Find where the given text appears and provide that cell's center as [X, Y] coordinate. 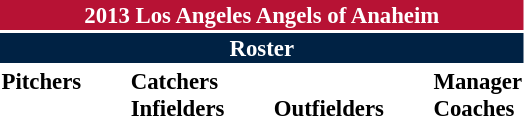
2013 Los Angeles Angels of Anaheim [262, 15]
Roster [262, 48]
